Return the [X, Y] coordinate for the center point of the cell that contains the specified text.  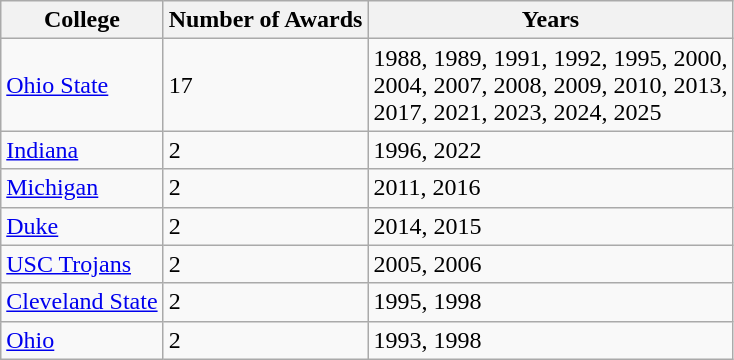
1993, 1998 [550, 340]
Ohio [82, 340]
Ohio State [82, 85]
College [82, 20]
Duke [82, 226]
1988, 1989, 1991, 1992, 1995, 2000, 2004, 2007, 2008, 2009, 2010, 2013, 2017, 2021, 2023, 2024, 2025 [550, 85]
17 [266, 85]
1996, 2022 [550, 150]
Michigan [82, 188]
USC Trojans [82, 264]
Indiana [82, 150]
2014, 2015 [550, 226]
1995, 1998 [550, 302]
2011, 2016 [550, 188]
Cleveland State [82, 302]
2005, 2006 [550, 264]
Number of Awards [266, 20]
Years [550, 20]
